Identify which cell holds the provided text, then report its [x, y] central coordinate. 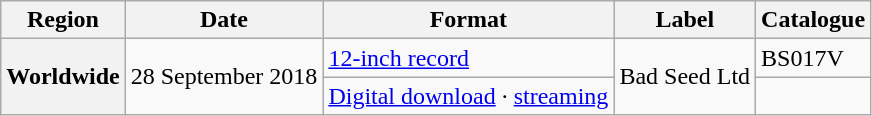
28 September 2018 [224, 77]
Worldwide [63, 77]
Date [224, 20]
Label [685, 20]
12-inch record [468, 58]
Region [63, 20]
Bad Seed Ltd [685, 77]
Digital download · streaming [468, 96]
Catalogue [814, 20]
BS017V [814, 58]
Format [468, 20]
